Capture the cell that displays the provided text and extract its [x, y] central coordinate. 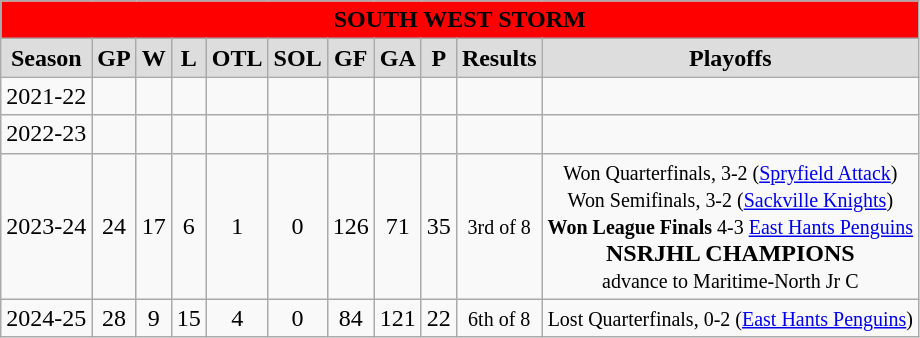
SOL [298, 58]
L [188, 58]
Playoffs [730, 58]
35 [438, 226]
Results [499, 58]
2023-24 [46, 226]
28 [114, 318]
2021-22 [46, 96]
W [154, 58]
P [438, 58]
6 [188, 226]
GA [398, 58]
1 [237, 226]
6th of 8 [499, 318]
SOUTH WEST STORM [460, 20]
9 [154, 318]
3rd of 8 [499, 226]
24 [114, 226]
121 [398, 318]
2024-25 [46, 318]
4 [237, 318]
OTL [237, 58]
126 [350, 226]
15 [188, 318]
Lost Quarterfinals, 0-2 (East Hants Penguins) [730, 318]
GP [114, 58]
71 [398, 226]
GF [350, 58]
22 [438, 318]
2022-23 [46, 134]
Season [46, 58]
17 [154, 226]
84 [350, 318]
